Capture the cell that displays the provided text and extract its [X, Y] central coordinate. 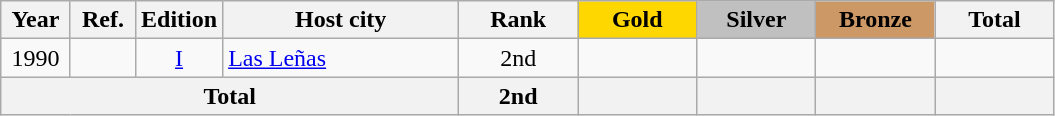
Year [36, 20]
Las Leñas [341, 58]
1990 [36, 58]
Bronze [876, 20]
Gold [638, 20]
Silver [756, 20]
Host city [341, 20]
Edition [180, 20]
Rank [518, 20]
I [180, 58]
Ref. [102, 20]
